From the cell containing the given text, extract its center point as [X, Y] coordinate. 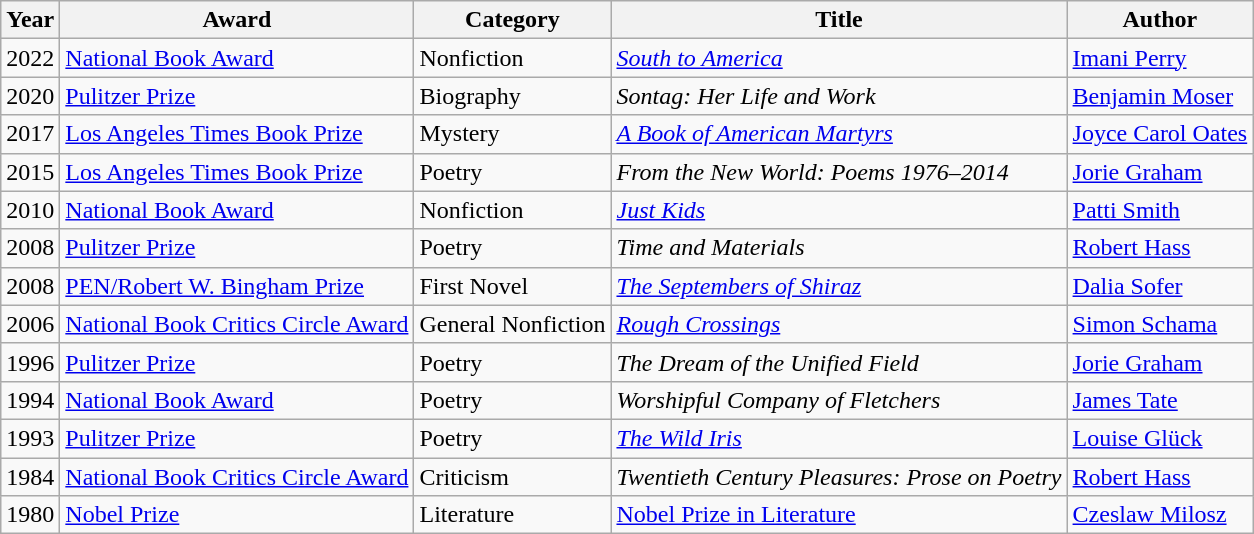
2022 [30, 58]
Imani Perry [1160, 58]
Category [512, 20]
2006 [30, 324]
Literature [512, 515]
Patti Smith [1160, 210]
Title [839, 20]
First Novel [512, 286]
Sontag: Her Life and Work [839, 96]
2020 [30, 96]
The Dream of the Unified Field [839, 362]
Louise Glück [1160, 438]
Award [237, 20]
Czeslaw Milosz [1160, 515]
James Tate [1160, 400]
1980 [30, 515]
Time and Materials [839, 248]
From the New World: Poems 1976–2014 [839, 172]
Nobel Prize in Literature [839, 515]
PEN/Robert W. Bingham Prize [237, 286]
Mystery [512, 134]
1994 [30, 400]
Benjamin Moser [1160, 96]
Worshipful Company of Fletchers [839, 400]
Joyce Carol Oates [1160, 134]
Biography [512, 96]
2015 [30, 172]
A Book of American Martyrs [839, 134]
2010 [30, 210]
2017 [30, 134]
Year [30, 20]
General Nonfiction [512, 324]
The Septembers of Shiraz [839, 286]
Simon Schama [1160, 324]
South to America [839, 58]
Nobel Prize [237, 515]
1984 [30, 477]
Criticism [512, 477]
Author [1160, 20]
Just Kids [839, 210]
1993 [30, 438]
1996 [30, 362]
Twentieth Century Pleasures: Prose on Poetry [839, 477]
The Wild Iris [839, 438]
Rough Crossings [839, 324]
Dalia Sofer [1160, 286]
